From the cell containing the given text, extract its center point as [x, y] coordinate. 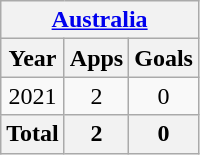
2021 [33, 96]
Australia [100, 20]
Year [33, 58]
Goals [164, 58]
Total [33, 134]
Apps [96, 58]
